Find where the given text appears and provide that cell's center as [X, Y] coordinate. 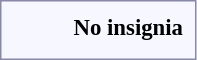
No insignia [128, 27]
